Find where the given text appears and provide that cell's center as (X, Y) coordinate. 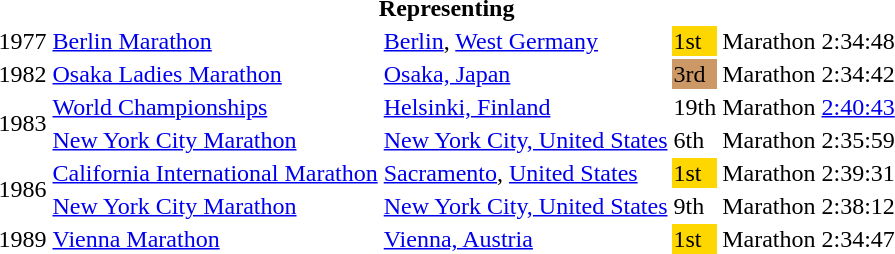
6th (695, 140)
19th (695, 107)
Osaka Ladies Marathon (215, 74)
Vienna Marathon (215, 239)
California International Marathon (215, 173)
3rd (695, 74)
Osaka, Japan (526, 74)
World Championships (215, 107)
9th (695, 206)
Helsinki, Finland (526, 107)
Berlin Marathon (215, 41)
Berlin, West Germany (526, 41)
Sacramento, United States (526, 173)
Vienna, Austria (526, 239)
